Determine the [X, Y] coordinate at the center of the cell enclosing the given text.  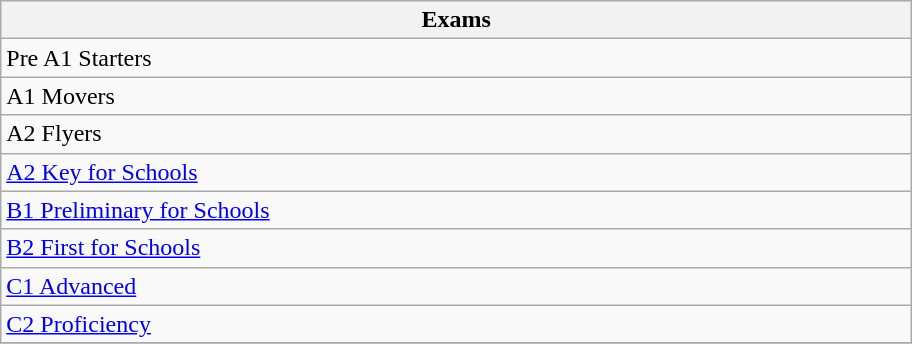
A1 Movers [456, 96]
Pre A1 Starters [456, 58]
Exams [456, 20]
C1 Advanced [456, 286]
A2 Flyers [456, 134]
C2 Proficiency [456, 324]
B2 First for Schools [456, 248]
A2 Key for Schools [456, 172]
B1 Preliminary for Schools [456, 210]
